Provide the [x, y] coordinate of the cell's center where the given text is located.  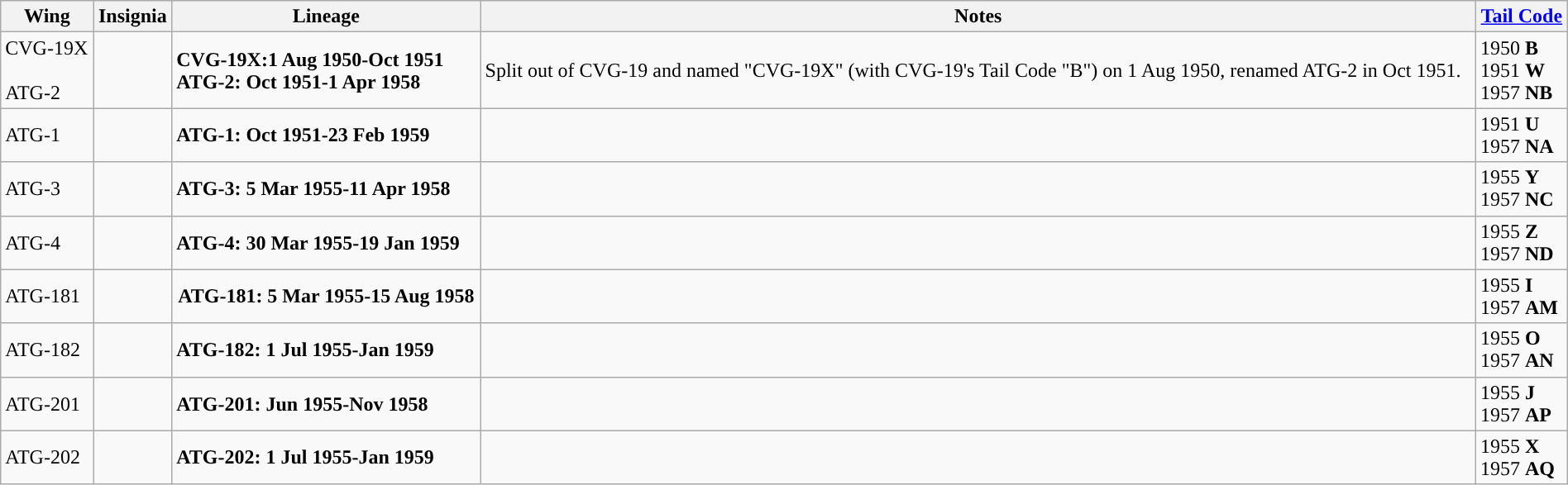
ATG-182: 1 Jul 1955-Jan 1959 [326, 350]
ATG-1 [47, 136]
1950 B1951 W1957 NB [1522, 70]
ATG-202: 1 Jul 1955-Jan 1959 [326, 458]
CVG-19X:1 Aug 1950-Oct 1951ATG-2: Oct 1951-1 Apr 1958 [326, 70]
ATG-4 [47, 243]
Tail Code [1522, 17]
ATG-201 [47, 403]
Lineage [326, 17]
1955 J1957 AP [1522, 403]
ATG-182 [47, 350]
ATG-1: Oct 1951-23 Feb 1959 [326, 136]
ATG-202 [47, 458]
1955 I1957 AM [1522, 296]
Insignia [132, 17]
Wing [47, 17]
Notes [978, 17]
ATG-201: Jun 1955-Nov 1958 [326, 403]
1955 Y1957 NC [1522, 188]
ATG-4: 30 Mar 1955-19 Jan 1959 [326, 243]
1955 Z1957 ND [1522, 243]
ATG-181: 5 Mar 1955-15 Aug 1958 [326, 296]
1955 O1957 AN [1522, 350]
1955 X1957 AQ [1522, 458]
ATG-3: 5 Mar 1955-11 Apr 1958 [326, 188]
1951 U1957 NA [1522, 136]
ATG-3 [47, 188]
ATG-181 [47, 296]
Split out of CVG-19 and named "CVG-19X" (with CVG-19's Tail Code "B") on 1 Aug 1950, renamed ATG-2 in Oct 1951. [978, 70]
CVG-19XATG-2 [47, 70]
